Determine the [x, y] coordinate at the center of the cell enclosing the given text.  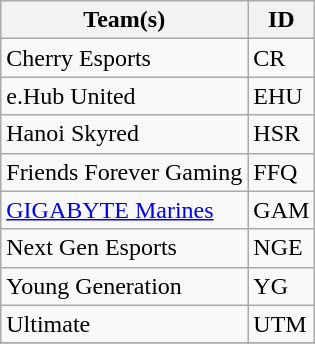
GAM [282, 210]
CR [282, 58]
UTM [282, 324]
Next Gen Esports [124, 248]
GIGABYTE Marines [124, 210]
FFQ [282, 172]
HSR [282, 134]
Young Generation [124, 286]
NGE [282, 248]
EHU [282, 96]
Ultimate [124, 324]
Hanoi Skyred [124, 134]
Cherry Esports [124, 58]
Friends Forever Gaming [124, 172]
e.Hub United [124, 96]
Team(s) [124, 20]
YG [282, 286]
ID [282, 20]
